Identify which cell holds the provided text, then report its [X, Y] central coordinate. 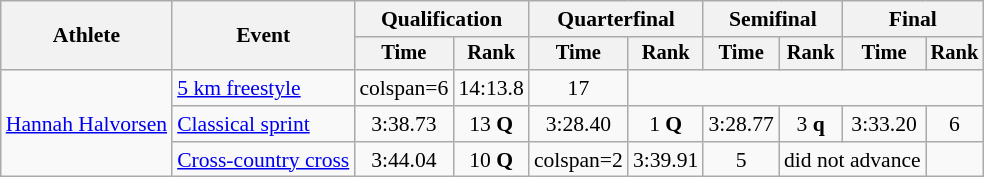
colspan=6 [404, 88]
Event [263, 36]
Hannah Halvorsen [86, 124]
3:28.40 [578, 124]
3:33.20 [884, 124]
Semifinal [772, 19]
5 km freestyle [263, 88]
Final [912, 19]
14:13.8 [490, 88]
3:38.73 [404, 124]
Athlete [86, 36]
6 [955, 124]
Qualification [442, 19]
1 Q [666, 124]
3 q [811, 124]
Classical sprint [263, 124]
3:28.77 [740, 124]
13 Q [490, 124]
Quarterfinal [616, 19]
17 [578, 88]
